Return (x, y) of the center of cell containing provided text 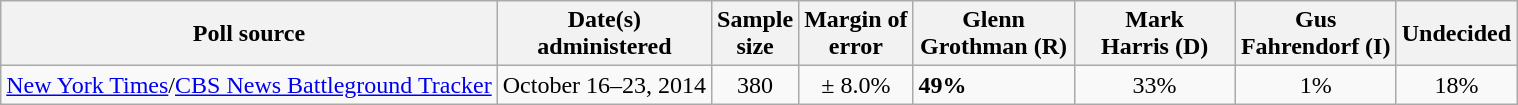
Gus Fahrendorf (I) (1316, 34)
380 (756, 85)
October 16–23, 2014 (604, 85)
18% (1456, 85)
± 8.0% (856, 85)
MarkHarris (D) (1154, 34)
Poll source (249, 34)
Margin oferror (856, 34)
Date(s)administered (604, 34)
33% (1154, 85)
1% (1316, 85)
Undecided (1456, 34)
New York Times/CBS News Battleground Tracker (249, 85)
Samplesize (756, 34)
49% (994, 85)
GlennGrothman (R) (994, 34)
